Return [X, Y] of the center of cell containing provided text 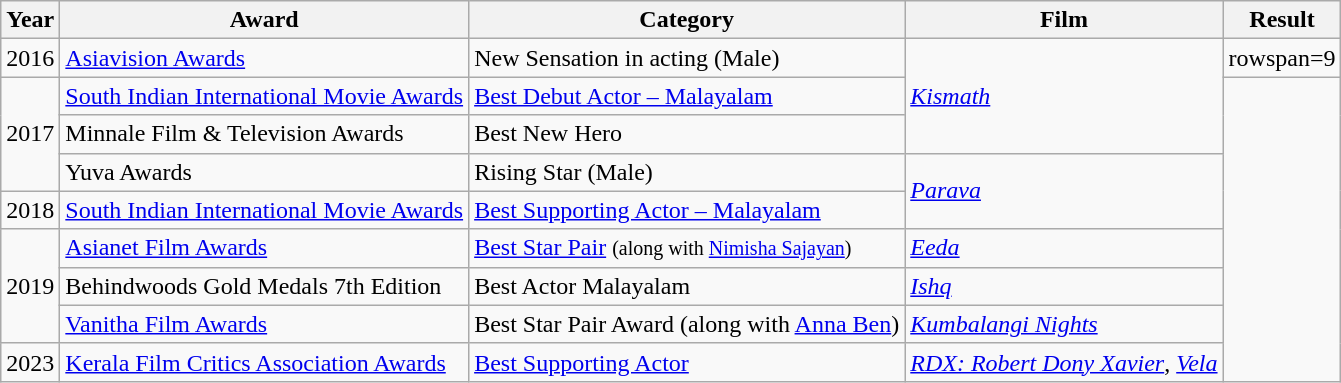
2016 [30, 58]
Behindwoods Gold Medals 7th Edition [264, 286]
2017 [30, 134]
Parava [1064, 191]
rowspan=9 [1282, 58]
RDX: Robert Dony Xavier, Vela [1064, 362]
Ishq [1064, 286]
Rising Star (Male) [687, 172]
Best Star Pair Award (along with Anna Ben) [687, 324]
Award [264, 20]
Kerala Film Critics Association Awards [264, 362]
Minnale Film & Television Awards [264, 134]
Vanitha Film Awards [264, 324]
Yuva Awards [264, 172]
2023 [30, 362]
Best Debut Actor – Malayalam [687, 96]
Category [687, 20]
Kumbalangi Nights [1064, 324]
Eeda [1064, 248]
Best Actor Malayalam [687, 286]
Result [1282, 20]
Asianet Film Awards [264, 248]
Year [30, 20]
Asiavision Awards [264, 58]
2018 [30, 210]
Best Star Pair (along with Nimisha Sajayan) [687, 248]
New Sensation in acting (Male) [687, 58]
2019 [30, 286]
Film [1064, 20]
Best New Hero [687, 134]
Best Supporting Actor – Malayalam [687, 210]
Best Supporting Actor [687, 362]
Kismath [1064, 96]
